For the text-containing cell, return its midpoint in [X, Y] coordinate format. 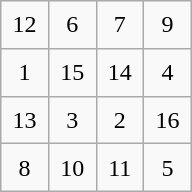
8 [25, 168]
12 [25, 25]
16 [168, 120]
10 [72, 168]
5 [168, 168]
2 [120, 120]
6 [72, 25]
4 [168, 72]
11 [120, 168]
15 [72, 72]
1 [25, 72]
9 [168, 25]
7 [120, 25]
14 [120, 72]
13 [25, 120]
3 [72, 120]
